Find where the given text appears and provide that cell's center as (x, y) coordinate. 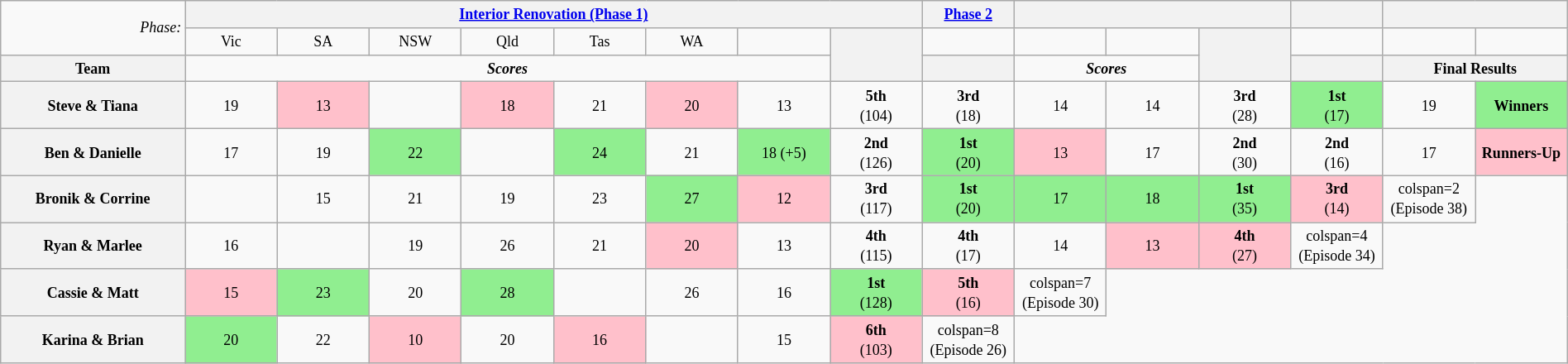
WA (691, 41)
Final Results (1475, 68)
18 (+5) (784, 152)
Vic (232, 41)
Ryan & Marlee (93, 247)
Tas (599, 41)
SA (323, 41)
Interior Renovation (Phase 1) (554, 15)
Steve & Tiana (93, 106)
28 (508, 293)
1st(128) (877, 293)
Winners (1522, 106)
1st(17) (1336, 106)
10 (415, 339)
5th(16) (968, 293)
NSW (415, 41)
Phase 2 (968, 15)
24 (599, 152)
Karina & Brian (93, 339)
5th(104) (877, 106)
Ben & Danielle (93, 152)
3rd(28) (1244, 106)
12 (784, 199)
Cassie & Matt (93, 293)
Qld (508, 41)
Runners-Up (1522, 152)
4th(17) (968, 247)
Phase: (93, 28)
colspan=8 (Episode 26) (968, 339)
3rd(117) (877, 199)
colspan=2 (Episode 38) (1429, 199)
Bronik & Corrine (93, 199)
4th(115) (877, 247)
3rd(18) (968, 106)
1st(35) (1244, 199)
4th(27) (1244, 247)
3rd(14) (1336, 199)
colspan=7 (Episode 30) (1060, 293)
6th(103) (877, 339)
Team (93, 68)
2nd(16) (1336, 152)
27 (691, 199)
colspan=4 (Episode 34) (1336, 247)
2nd(126) (877, 152)
2nd(30) (1244, 152)
